Pinpoint the cell where the given text exists, returning its (X, Y) midpoint coordinate. 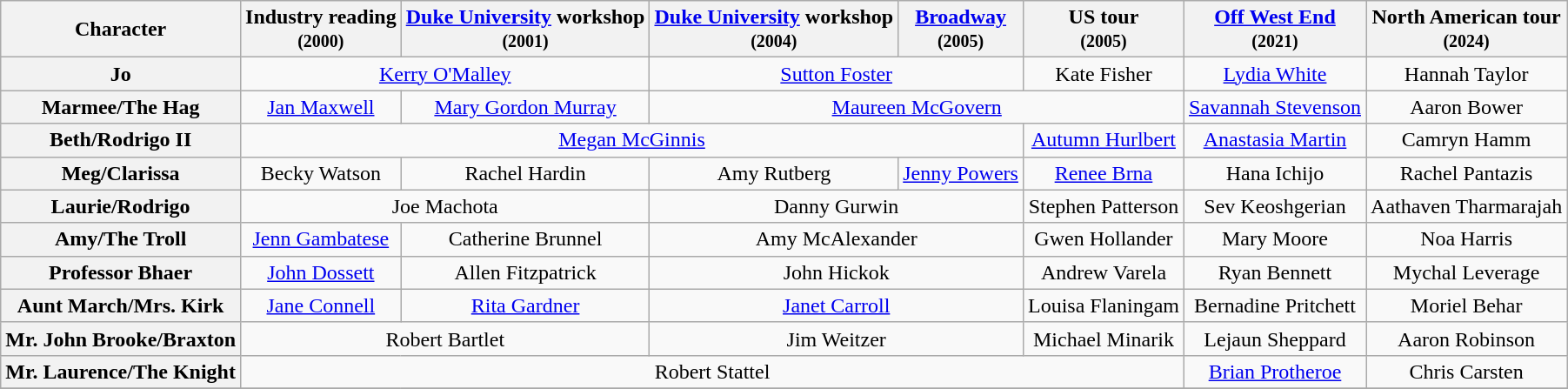
Moriel Behar (1466, 305)
Jane Connell (322, 305)
Renee Brna (1103, 173)
Hannah Taylor (1466, 74)
Mary Moore (1275, 239)
Beth/Rodrigo II (121, 140)
Joe Machota (445, 206)
Marmee/The Hag (121, 107)
Jenny Powers (961, 173)
Jan Maxwell (322, 107)
Rachel Hardin (525, 173)
Camryn Hamm (1466, 140)
Mr. Laurence/The Knight (121, 372)
Becky Watson (322, 173)
Off West End(2021) (1275, 30)
Professor Bhaer (121, 272)
Bernadine Pritchett (1275, 305)
Maureen McGovern (917, 107)
Chris Carsten (1466, 372)
Danny Gurwin (837, 206)
Rita Gardner (525, 305)
Character (121, 30)
Amy McAlexander (837, 239)
Mychal Leverage (1466, 272)
Autumn Hurlbert (1103, 140)
Gwen Hollander (1103, 239)
Laurie/Rodrigo (121, 206)
Industry reading(2000) (322, 30)
Kate Fisher (1103, 74)
Aaron Robinson (1466, 339)
Aaron Bower (1466, 107)
Allen Fitzpatrick (525, 272)
John Hickok (837, 272)
Noa Harris (1466, 239)
Megan McGinnis (632, 140)
Rachel Pantazis (1466, 173)
Sev Keoshgerian (1275, 206)
Anastasia Martin (1275, 140)
John Dossett (322, 272)
Brian Protheroe (1275, 372)
Aathaven Tharmarajah (1466, 206)
Stephen Patterson (1103, 206)
Broadway(2005) (961, 30)
Ryan Bennett (1275, 272)
Mr. John Brooke/Braxton (121, 339)
Robert Stattel (713, 372)
Mary Gordon Murray (525, 107)
Amy Rutberg (774, 173)
North American tour(2024) (1466, 30)
Sutton Foster (837, 74)
Robert Bartlet (445, 339)
Andrew Varela (1103, 272)
Janet Carroll (837, 305)
Duke University workshop(2004) (774, 30)
Hana Ichijo (1275, 173)
Aunt March/Mrs. Kirk (121, 305)
Michael Minarik (1103, 339)
Duke University workshop(2001) (525, 30)
Meg/Clarissa (121, 173)
Jo (121, 74)
Catherine Brunnel (525, 239)
Jenn Gambatese (322, 239)
Lejaun Sheppard (1275, 339)
Amy/The Troll (121, 239)
US tour(2005) (1103, 30)
Louisa Flaningam (1103, 305)
Savannah Stevenson (1275, 107)
Jim Weitzer (837, 339)
Kerry O'Malley (445, 74)
Lydia White (1275, 74)
